For the text-containing cell, return its midpoint in [X, Y] coordinate format. 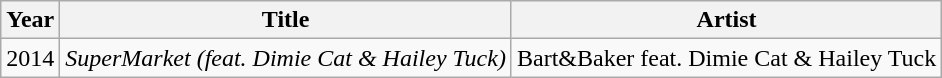
SuperMarket (feat. Dimie Cat & Hailey Tuck) [286, 58]
Bart&Baker feat. Dimie Cat & Hailey Tuck [726, 58]
2014 [30, 58]
Artist [726, 20]
Year [30, 20]
Title [286, 20]
